Output the (X, Y) coordinate of the center of the cell containing the given text.  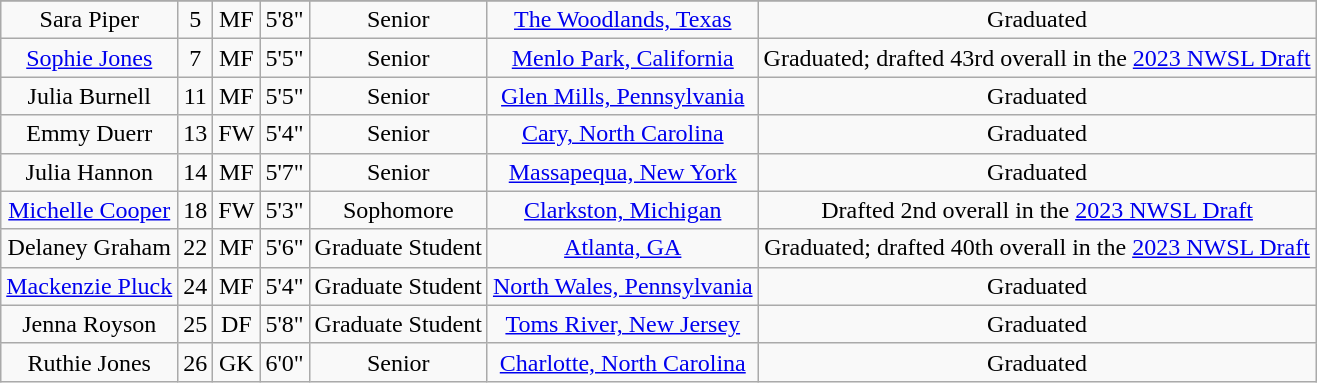
5'7" (284, 172)
Menlo Park, California (622, 58)
Emmy Duerr (90, 134)
Sophomore (398, 210)
5'3" (284, 210)
Massapequa, New York (622, 172)
22 (196, 248)
18 (196, 210)
Graduated; drafted 40th overall in the 2023 NWSL Draft (1037, 248)
5 (196, 20)
Graduated; drafted 43rd overall in the 2023 NWSL Draft (1037, 58)
Drafted 2nd overall in the 2023 NWSL Draft (1037, 210)
Clarkston, Michigan (622, 210)
Toms River, New Jersey (622, 324)
Ruthie Jones (90, 362)
24 (196, 286)
DF (236, 324)
Atlanta, GA (622, 248)
Mackenzie Pluck (90, 286)
Sophie Jones (90, 58)
Jenna Royson (90, 324)
GK (236, 362)
5'6" (284, 248)
Michelle Cooper (90, 210)
The Woodlands, Texas (622, 20)
14 (196, 172)
26 (196, 362)
Charlotte, North Carolina (622, 362)
7 (196, 58)
Cary, North Carolina (622, 134)
Sara Piper (90, 20)
6'0" (284, 362)
Glen Mills, Pennsylvania (622, 96)
13 (196, 134)
Delaney Graham (90, 248)
Julia Burnell (90, 96)
North Wales, Pennsylvania (622, 286)
11 (196, 96)
Julia Hannon (90, 172)
25 (196, 324)
